Return [X, Y] of the center of cell containing provided text 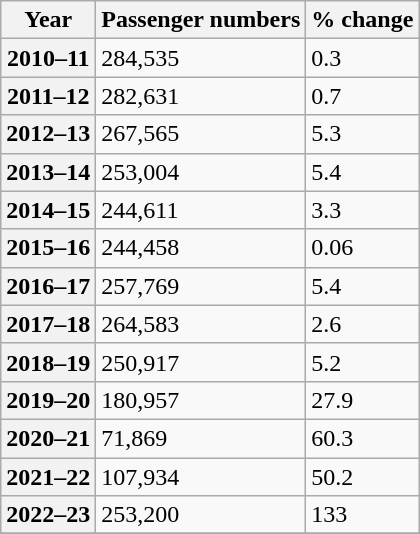
2021–22 [48, 477]
60.3 [362, 438]
2018–19 [48, 362]
253,200 [201, 515]
0.06 [362, 248]
Year [48, 20]
27.9 [362, 400]
% change [362, 20]
2013–14 [48, 172]
180,957 [201, 400]
0.3 [362, 58]
2012–13 [48, 134]
2016–17 [48, 286]
2015–16 [48, 248]
5.2 [362, 362]
2017–18 [48, 324]
2022–23 [48, 515]
2019–20 [48, 400]
244,611 [201, 210]
2011–12 [48, 96]
3.3 [362, 210]
2020–21 [48, 438]
282,631 [201, 96]
244,458 [201, 248]
257,769 [201, 286]
284,535 [201, 58]
2014–15 [48, 210]
267,565 [201, 134]
50.2 [362, 477]
Passenger numbers [201, 20]
133 [362, 515]
253,004 [201, 172]
2.6 [362, 324]
2010–11 [48, 58]
250,917 [201, 362]
5.3 [362, 134]
0.7 [362, 96]
71,869 [201, 438]
107,934 [201, 477]
264,583 [201, 324]
